Find where the given text appears and provide that cell's center as [x, y] coordinate. 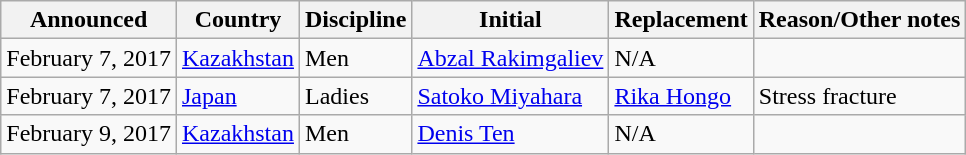
Initial [510, 20]
Replacement [681, 20]
February 9, 2017 [89, 134]
Country [238, 20]
Discipline [355, 20]
Announced [89, 20]
Reason/Other notes [860, 20]
Abzal Rakimgaliev [510, 58]
Ladies [355, 96]
Stress fracture [860, 96]
Denis Ten [510, 134]
Rika Hongo [681, 96]
Satoko Miyahara [510, 96]
Japan [238, 96]
